Determine the (x, y) coordinate at the center of the cell enclosing the given text.  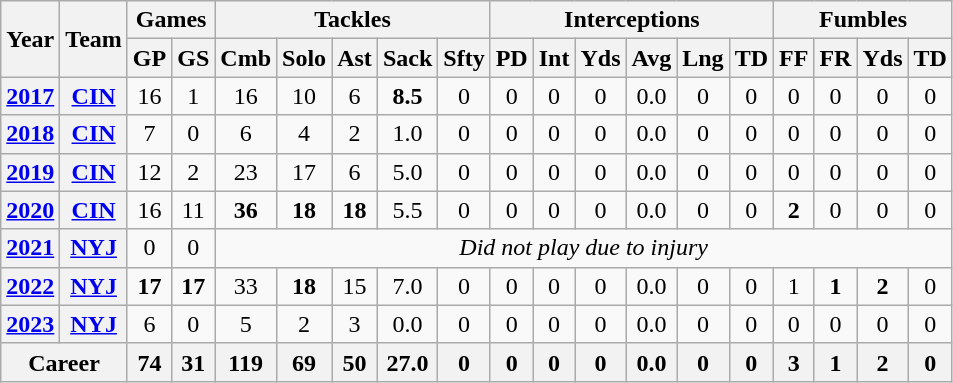
Fumbles (864, 20)
23 (246, 172)
Did not play due to injury (584, 248)
33 (246, 286)
Solo (304, 58)
2019 (30, 172)
2021 (30, 248)
GP (149, 58)
8.5 (407, 96)
74 (149, 362)
2018 (30, 134)
36 (246, 210)
Games (170, 20)
Int (554, 58)
Team (94, 39)
GS (194, 58)
Avg (652, 58)
12 (149, 172)
Tackles (352, 20)
7 (149, 134)
10 (304, 96)
50 (355, 362)
5 (246, 324)
69 (304, 362)
1.0 (407, 134)
2020 (30, 210)
Year (30, 39)
11 (194, 210)
4 (304, 134)
FF (794, 58)
Interceptions (632, 20)
Sack (407, 58)
2022 (30, 286)
Cmb (246, 58)
5.5 (407, 210)
PD (512, 58)
2017 (30, 96)
15 (355, 286)
Career (64, 362)
119 (246, 362)
Lng (703, 58)
7.0 (407, 286)
27.0 (407, 362)
Sfty (464, 58)
31 (194, 362)
Ast (355, 58)
2023 (30, 324)
5.0 (407, 172)
FR (836, 58)
